Extract the [x, y] coordinate from the center of the cell holding the provided text.  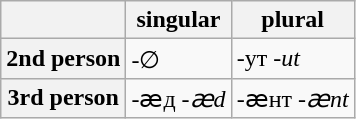
-ӕнт -ӕnt [292, 98]
-ӕд -ӕd [178, 98]
3rd person [64, 98]
-∅ [178, 59]
2nd person [64, 59]
singular [178, 20]
-ут -ut [292, 59]
plural [292, 20]
